Provide the (x, y) coordinate of the cell's center where the given text is located.  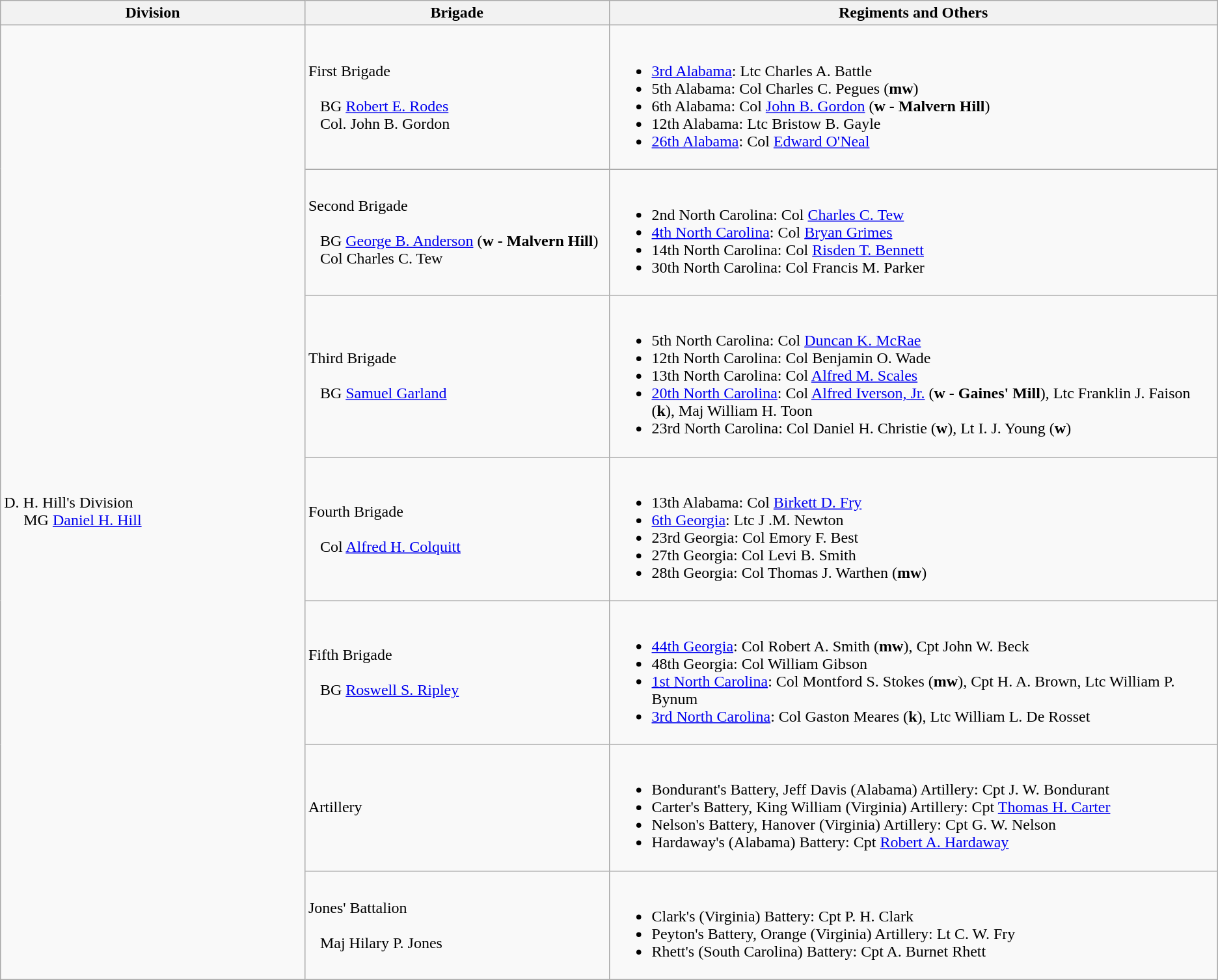
Jones' Battalion Maj Hilary P. Jones (457, 925)
First Brigade BG Robert E. Rodes Col. John B. Gordon (457, 98)
Regiments and Others (913, 13)
Fifth Brigade BG Roswell S. Ripley (457, 673)
Division (153, 13)
Artillery (457, 808)
Third Brigade BG Samuel Garland (457, 376)
Fourth Brigade Col Alfred H. Colquitt (457, 528)
D. H. Hill's Division MG Daniel H. Hill (153, 502)
Second Brigade BG George B. Anderson (w - Malvern Hill) Col Charles C. Tew (457, 232)
Brigade (457, 13)
